Locate the cell with the specified text and output its (X, Y) center coordinate. 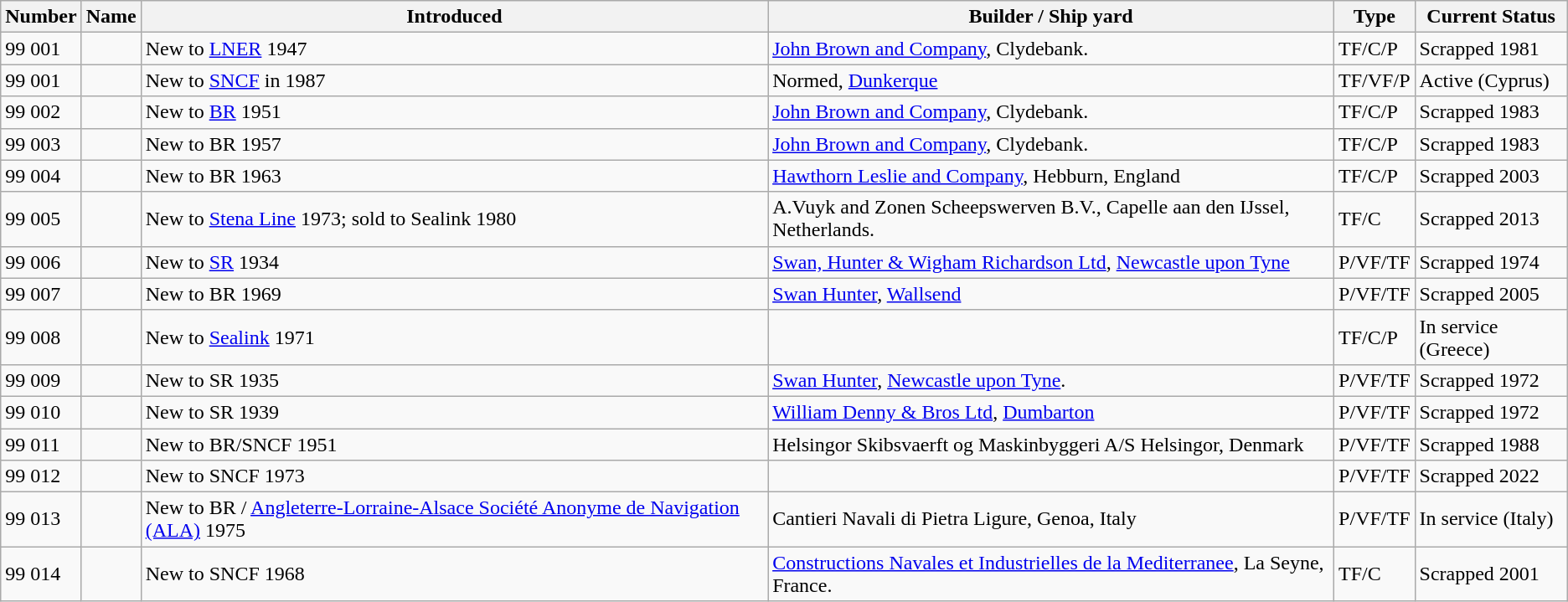
99 007 (41, 294)
Scrapped 2001 (1491, 574)
New to BR/SNCF 1951 (454, 445)
In service (Greece) (1491, 337)
Hawthorn Leslie and Company, Hebburn, England (1051, 176)
Constructions Navales et Industrielles de la Mediterranee, La Seyne, France. (1051, 574)
New to BR 1969 (454, 294)
99 002 (41, 112)
99 011 (41, 445)
Cantieri Navali di Pietra Ligure, Genoa, Italy (1051, 519)
Swan Hunter, Newcastle upon Tyne. (1051, 380)
Scrapped 1981 (1491, 49)
New to SR 1934 (454, 262)
New to SNCF 1968 (454, 574)
New to LNER 1947 (454, 49)
Name (111, 17)
New to Sealink 1971 (454, 337)
99 006 (41, 262)
Active (Cyprus) (1491, 80)
99 010 (41, 412)
New to SR 1935 (454, 380)
New to SNCF 1973 (454, 476)
New to BR 1963 (454, 176)
TF/VF/P (1375, 80)
99 008 (41, 337)
New to SNCF in 1987 (454, 80)
Introduced (454, 17)
99 004 (41, 176)
Current Status (1491, 17)
99 012 (41, 476)
New to SR 1939 (454, 412)
New to Stena Line 1973; sold to Sealink 1980 (454, 219)
A.Vuyk and Zonen Scheepswerven B.V., Capelle aan den IJssel, Netherlands. (1051, 219)
Scrapped 1974 (1491, 262)
99 013 (41, 519)
99 009 (41, 380)
Scrapped 2003 (1491, 176)
New to BR / Angleterre-Lorraine-Alsace Société Anonyme de Navigation (ALA) 1975 (454, 519)
William Denny & Bros Ltd, Dumbarton (1051, 412)
Scrapped 1988 (1491, 445)
Swan Hunter, Wallsend (1051, 294)
Scrapped 2022 (1491, 476)
Scrapped 2005 (1491, 294)
99 014 (41, 574)
Builder / Ship yard (1051, 17)
New to BR 1951 (454, 112)
Scrapped 2013 (1491, 219)
Type (1375, 17)
New to BR 1957 (454, 144)
Number (41, 17)
In service (Italy) (1491, 519)
Helsingor Skibsvaerft og Maskinbyggeri A/S Helsingor, Denmark (1051, 445)
99 005 (41, 219)
Swan, Hunter & Wigham Richardson Ltd, Newcastle upon Tyne (1051, 262)
99 003 (41, 144)
Normed, Dunkerque (1051, 80)
